Search for the cell housing the specified text and yield its [x, y] center coordinate. 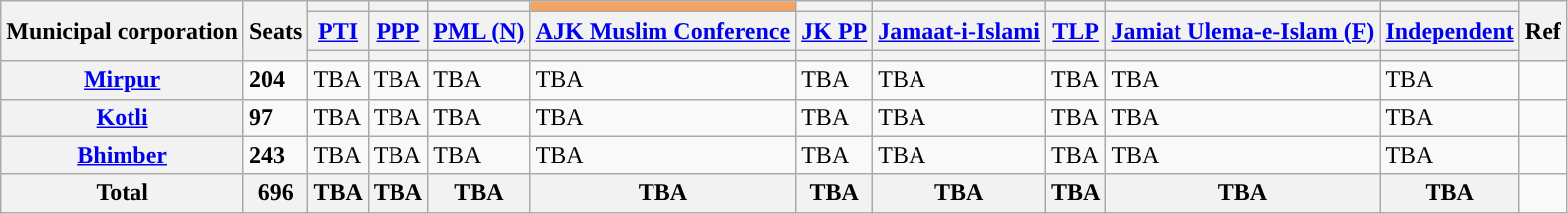
PTI [338, 31]
PPP [397, 31]
Ref [1542, 31]
Total [123, 193]
Jamaat-i-Islami [959, 31]
Jamiat Ulema-e-Islam (F) [1243, 31]
Seats [275, 31]
204 [275, 80]
TLP [1075, 31]
696 [275, 193]
Kotli [123, 117]
JK PP [835, 31]
PML (N) [479, 31]
Bhimber [123, 155]
AJK Muslim Conference [663, 31]
97 [275, 117]
243 [275, 155]
Municipal corporation [123, 31]
Mirpur [123, 80]
Independent [1449, 31]
